Locate the cell with the specified text and output its [x, y] center coordinate. 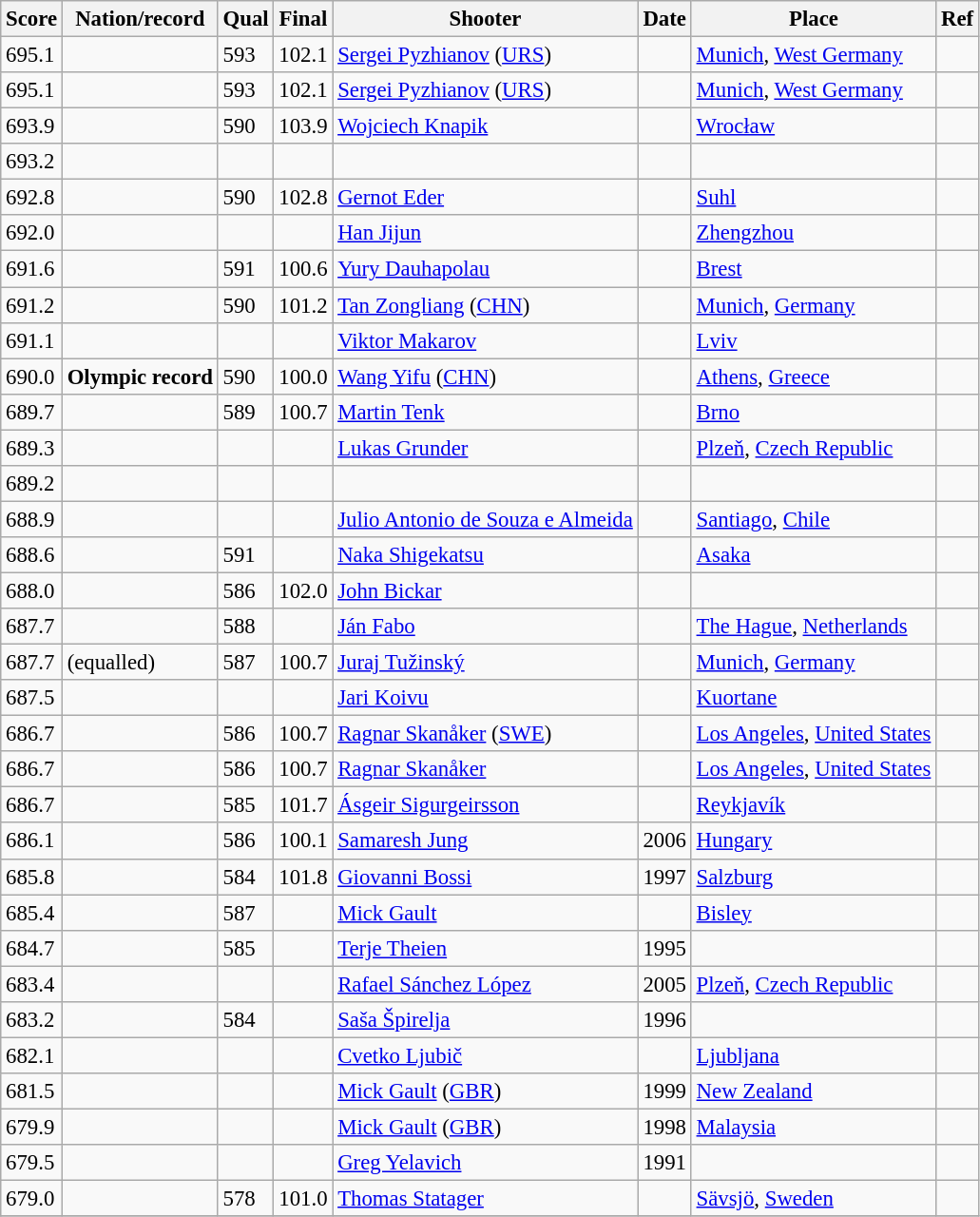
688.6 [32, 555]
691.6 [32, 269]
Ragnar Skanåker (SWE) [485, 734]
693.2 [32, 162]
679.0 [32, 1199]
102.8 [303, 198]
Wang Yifu (CHN) [485, 377]
Martin Tenk [485, 412]
Ljubljana [814, 1055]
Wojciech Knapik [485, 126]
Mick Gault [485, 913]
681.5 [32, 1091]
689.2 [32, 484]
Brno [814, 412]
Juraj Tužinský [485, 663]
Shooter [485, 19]
689.3 [32, 448]
589 [245, 412]
691.1 [32, 340]
Suhl [814, 198]
1995 [664, 948]
Brest [814, 269]
685.4 [32, 913]
Gernot Eder [485, 198]
Ján Fabo [485, 627]
682.1 [32, 1055]
Terje Theien [485, 948]
Samaresh Jung [485, 841]
New Zealand [814, 1091]
Malaysia [814, 1127]
Final [303, 19]
The Hague, Netherlands [814, 627]
690.0 [32, 377]
Tan Zongliang (CHN) [485, 305]
692.8 [32, 198]
2005 [664, 984]
(equalled) [140, 663]
679.9 [32, 1127]
686.1 [32, 841]
100.1 [303, 841]
101.0 [303, 1199]
Viktor Makarov [485, 340]
688.9 [32, 519]
683.2 [32, 1020]
Ref [958, 19]
679.5 [32, 1163]
Jari Koivu [485, 698]
689.7 [32, 412]
Athens, Greece [814, 377]
Qual [245, 19]
Ásgeir Sigurgeirsson [485, 805]
Giovanni Bossi [485, 877]
Lukas Grunder [485, 448]
Han Jijun [485, 233]
588 [245, 627]
Olympic record [140, 377]
Lviv [814, 340]
Saša Špirelja [485, 1020]
Cvetko Ljubič [485, 1055]
Reykjavík [814, 805]
1996 [664, 1020]
692.0 [32, 233]
103.9 [303, 126]
1991 [664, 1163]
102.0 [303, 590]
Kuortane [814, 698]
101.2 [303, 305]
Yury Dauhapolau [485, 269]
101.8 [303, 877]
Zhengzhou [814, 233]
Salzburg [814, 877]
Bisley [814, 913]
687.5 [32, 698]
Greg Yelavich [485, 1163]
Date [664, 19]
1999 [664, 1091]
Wrocław [814, 126]
2006 [664, 841]
John Bickar [485, 590]
Hungary [814, 841]
Nation/record [140, 19]
691.2 [32, 305]
Ragnar Skanåker [485, 769]
685.8 [32, 877]
100.6 [303, 269]
Sävsjö, Sweden [814, 1199]
Rafael Sánchez López [485, 984]
Julio Antonio de Souza e Almeida [485, 519]
101.7 [303, 805]
Place [814, 19]
1997 [664, 877]
578 [245, 1199]
100.0 [303, 377]
Score [32, 19]
1998 [664, 1127]
683.4 [32, 984]
688.0 [32, 590]
693.9 [32, 126]
Naka Shigekatsu [485, 555]
Thomas Statager [485, 1199]
684.7 [32, 948]
Asaka [814, 555]
Santiago, Chile [814, 519]
